Return the (x, y) coordinate for the center point of the cell that contains the specified text.  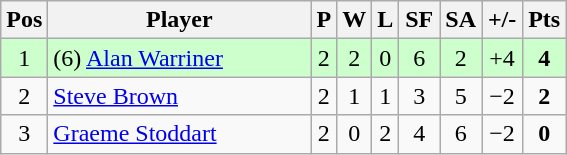
(6) Alan Warriner (180, 58)
5 (461, 96)
L (386, 20)
Player (180, 20)
SA (461, 20)
+4 (502, 58)
Graeme Stoddart (180, 134)
+/- (502, 20)
W (354, 20)
SF (420, 20)
Pos (24, 20)
P (324, 20)
Pts (544, 20)
Steve Brown (180, 96)
